Determine the [X, Y] coordinate at the center of the cell enclosing the given text.  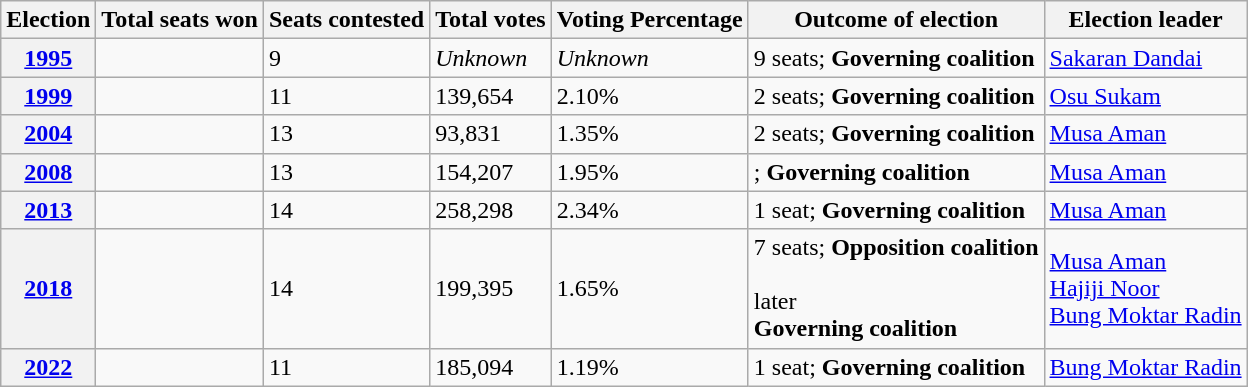
9 seats; Governing coalition [896, 58]
1.19% [650, 367]
Outcome of election [896, 20]
1.65% [650, 288]
Voting Percentage [650, 20]
1999 [48, 96]
9 [346, 58]
139,654 [491, 96]
Total votes [491, 20]
Election leader [1146, 20]
185,094 [491, 367]
Bung Moktar Radin [1146, 367]
Election [48, 20]
2004 [48, 134]
1.95% [650, 172]
258,298 [491, 210]
2.10% [650, 96]
199,395 [491, 288]
Seats contested [346, 20]
1995 [48, 58]
Sakaran Dandai [1146, 58]
Osu Sukam [1146, 96]
7 seats; Opposition coalitionlaterGoverning coalition [896, 288]
1.35% [650, 134]
2013 [48, 210]
2022 [48, 367]
2008 [48, 172]
Total seats won [180, 20]
2.34% [650, 210]
; Governing coalition [896, 172]
93,831 [491, 134]
2018 [48, 288]
154,207 [491, 172]
Musa Aman Hajiji Noor Bung Moktar Radin [1146, 288]
